Find where the given text appears and provide that cell's center as [X, Y] coordinate. 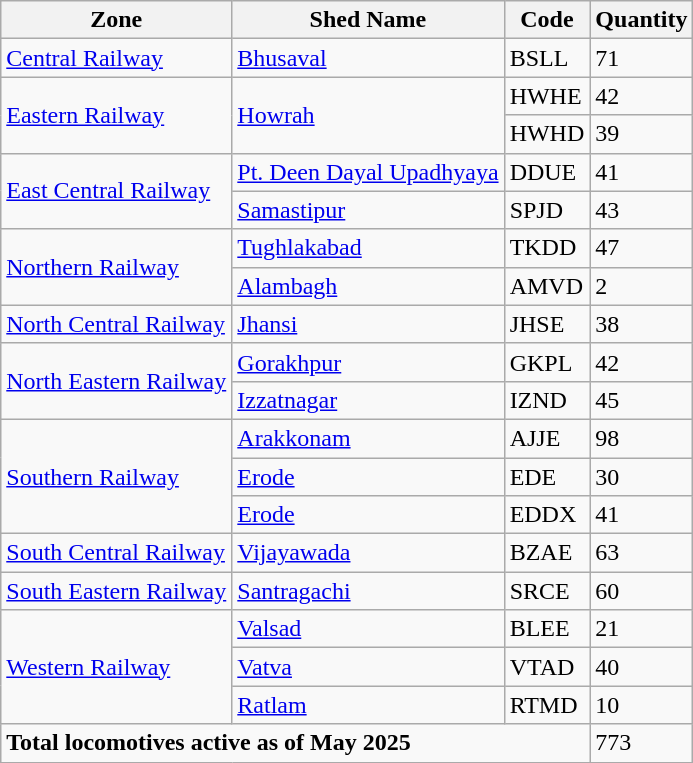
2 [642, 286]
GKPL [547, 362]
Western Railway [116, 667]
Alambagh [368, 286]
Shed Name [368, 20]
Valsad [368, 629]
TKDD [547, 248]
Izzatnagar [368, 400]
BLEE [547, 629]
Northern Railway [116, 267]
BSLL [547, 58]
Jhansi [368, 324]
21 [642, 629]
North Eastern Railway [116, 381]
South Eastern Railway [116, 591]
BZAE [547, 553]
HWHD [547, 134]
Samastipur [368, 210]
Southern Railway [116, 476]
Central Railway [116, 58]
SRCE [547, 591]
Howrah [368, 115]
40 [642, 667]
Arakkonam [368, 438]
DDUE [547, 172]
RTMD [547, 705]
AMVD [547, 286]
North Central Railway [116, 324]
98 [642, 438]
EDE [547, 477]
Gorakhpur [368, 362]
71 [642, 58]
Santragachi [368, 591]
Vatva [368, 667]
10 [642, 705]
East Central Railway [116, 191]
EDDX [547, 515]
47 [642, 248]
Tughlakabad [368, 248]
Pt. Deen Dayal Upadhyaya [368, 172]
Ratlam [368, 705]
63 [642, 553]
60 [642, 591]
30 [642, 477]
Total locomotives active as of May 2025 [296, 743]
JHSE [547, 324]
South Central Railway [116, 553]
VTAD [547, 667]
Bhusaval [368, 58]
43 [642, 210]
HWHE [547, 96]
38 [642, 324]
Quantity [642, 20]
39 [642, 134]
Vijayawada [368, 553]
AJJE [547, 438]
IZND [547, 400]
SPJD [547, 210]
Zone [116, 20]
Eastern Railway [116, 115]
Code [547, 20]
45 [642, 400]
773 [642, 743]
